Output the [x, y] coordinate of the center of the cell containing the given text.  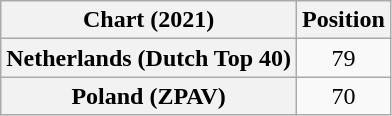
Netherlands (Dutch Top 40) [149, 58]
Position [344, 20]
Poland (ZPAV) [149, 96]
70 [344, 96]
Chart (2021) [149, 20]
79 [344, 58]
